Output the [x, y] coordinate of the center of the cell containing the given text.  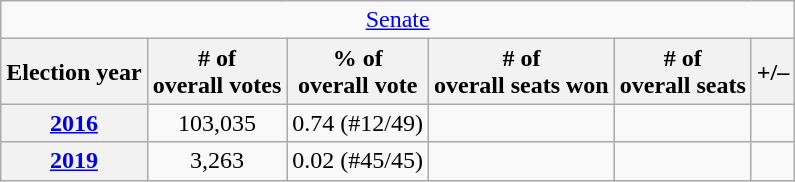
# ofoverall seats [682, 72]
% ofoverall vote [358, 72]
+/– [772, 72]
2016 [74, 123]
0.74 (#12/49) [358, 123]
103,035 [217, 123]
Senate [398, 20]
Election year [74, 72]
2019 [74, 161]
# ofoverall votes [217, 72]
# ofoverall seats won [522, 72]
3,263 [217, 161]
0.02 (#45/45) [358, 161]
